Identify which cell holds the provided text, then report its [X, Y] central coordinate. 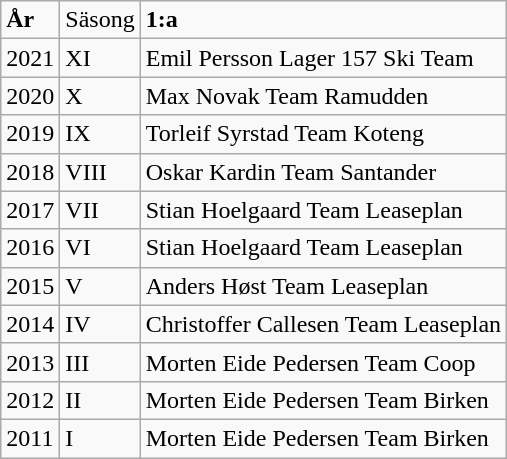
2019 [30, 134]
XI [100, 58]
2017 [30, 210]
VII [100, 210]
Säsong [100, 20]
I [100, 438]
2021 [30, 58]
Christoffer Callesen Team Leaseplan [323, 324]
2016 [30, 248]
2020 [30, 96]
Max Novak Team Ramudden [323, 96]
Oskar Kardin Team Santander [323, 172]
VI [100, 248]
2011 [30, 438]
II [100, 400]
X [100, 96]
2018 [30, 172]
Emil Persson Lager 157 Ski Team [323, 58]
2015 [30, 286]
2012 [30, 400]
År [30, 20]
III [100, 362]
Torleif Syrstad Team Koteng [323, 134]
2014 [30, 324]
2013 [30, 362]
IX [100, 134]
IV [100, 324]
1:a [323, 20]
Anders Høst Team Leaseplan [323, 286]
V [100, 286]
VIII [100, 172]
Morten Eide Pedersen Team Coop [323, 362]
